Determine the [X, Y] coordinate at the center of the cell enclosing the given text.  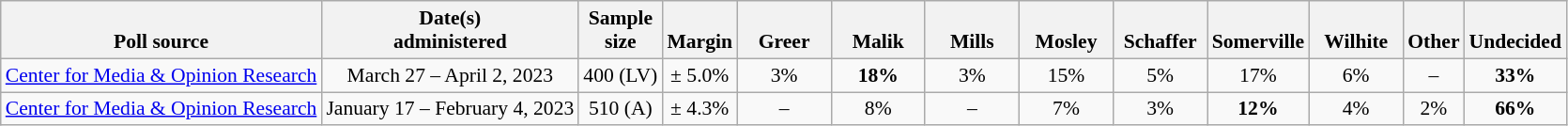
Margin [699, 30]
400 (LV) [620, 75]
Mills [972, 30]
Mosley [1066, 30]
12% [1258, 109]
18% [878, 75]
Somerville [1258, 30]
Samplesize [620, 30]
Schaffer [1161, 30]
Other [1433, 30]
Poll source [161, 30]
Greer [784, 30]
33% [1515, 75]
7% [1066, 109]
Wilhite [1356, 30]
2% [1433, 109]
March 27 – April 2, 2023 [450, 75]
5% [1161, 75]
Undecided [1515, 30]
January 17 – February 4, 2023 [450, 109]
± 4.3% [699, 109]
66% [1515, 109]
Date(s)administered [450, 30]
6% [1356, 75]
8% [878, 109]
4% [1356, 109]
Malik [878, 30]
17% [1258, 75]
15% [1066, 75]
± 5.0% [699, 75]
510 (A) [620, 109]
